Scan for the cell matching the given text and deliver its [x, y] coordinate at center. 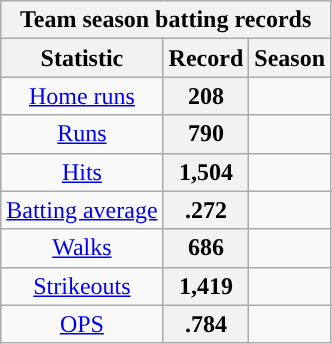
Record [206, 58]
Strikeouts [82, 286]
Runs [82, 134]
208 [206, 96]
Batting average [82, 210]
Home runs [82, 96]
1,419 [206, 286]
Hits [82, 172]
1,504 [206, 172]
Walks [82, 248]
Statistic [82, 58]
Team season batting records [166, 20]
Season [290, 58]
790 [206, 134]
.272 [206, 210]
OPS [82, 324]
686 [206, 248]
.784 [206, 324]
